Determine the (x, y) coordinate at the center of the cell enclosing the given text.  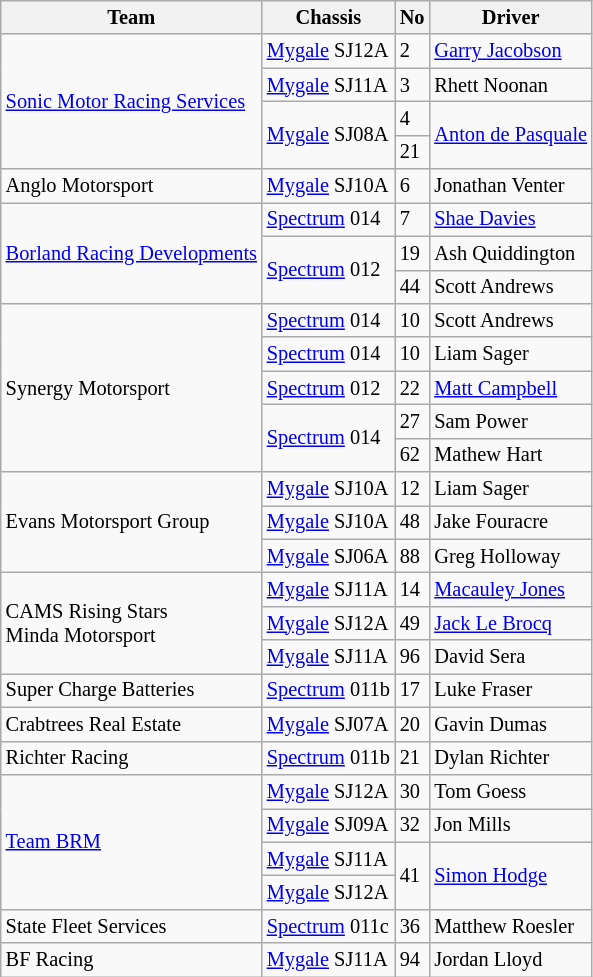
Borland Racing Developments (132, 252)
Simon Hodge (510, 876)
Rhett Noonan (510, 85)
David Sera (510, 657)
Jack Le Brocq (510, 623)
Team (132, 17)
Ash Quiddington (510, 253)
Evans Motorsport Group (132, 522)
Sonic Motor Racing Services (132, 102)
Macauley Jones (510, 589)
Super Charge Batteries (132, 690)
12 (412, 489)
Jake Fouracre (510, 522)
Mygale SJ06A (328, 556)
Anton de Pasquale (510, 134)
Jordan Lloyd (510, 960)
Jonathan Venter (510, 186)
44 (412, 287)
Greg Holloway (510, 556)
48 (412, 522)
49 (412, 623)
41 (412, 876)
Driver (510, 17)
Mygale SJ09A (328, 825)
36 (412, 926)
No (412, 17)
Gavin Dumas (510, 724)
6 (412, 186)
14 (412, 589)
Dylan Richter (510, 758)
State Fleet Services (132, 926)
Mathew Hart (510, 455)
Chassis (328, 17)
Tom Goess (510, 791)
Richter Racing (132, 758)
19 (412, 253)
Jon Mills (510, 825)
Mygale SJ08A (328, 134)
Anglo Motorsport (132, 186)
17 (412, 690)
Spectrum 011c (328, 926)
Luke Fraser (510, 690)
27 (412, 421)
88 (412, 556)
Shae Davies (510, 219)
7 (412, 219)
3 (412, 85)
Crabtrees Real Estate (132, 724)
2 (412, 51)
94 (412, 960)
20 (412, 724)
Mygale SJ07A (328, 724)
22 (412, 388)
Sam Power (510, 421)
4 (412, 118)
CAMS Rising StarsMinda Motorsport (132, 622)
BF Racing (132, 960)
30 (412, 791)
Team BRM (132, 842)
Matt Campbell (510, 388)
32 (412, 825)
96 (412, 657)
Matthew Roesler (510, 926)
62 (412, 455)
Garry Jacobson (510, 51)
Synergy Motorsport (132, 387)
